Detect which cell encompasses the target text, then output its (X, Y) center coordinate. 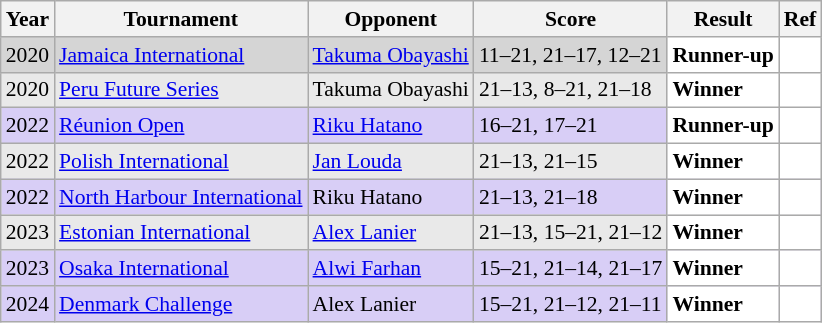
11–21, 21–17, 12–21 (571, 55)
North Harbour International (181, 197)
Polish International (181, 162)
21–13, 21–15 (571, 162)
Estonian International (181, 233)
21–13, 21–18 (571, 197)
Tournament (181, 19)
Denmark Challenge (181, 304)
21–13, 15–21, 21–12 (571, 233)
15–21, 21–14, 21–17 (571, 269)
Result (722, 19)
Ref (800, 19)
Score (571, 19)
21–13, 8–21, 21–18 (571, 90)
Jamaica International (181, 55)
Peru Future Series (181, 90)
Jan Louda (391, 162)
Réunion Open (181, 126)
Year (28, 19)
16–21, 17–21 (571, 126)
15–21, 21–12, 21–11 (571, 304)
2024 (28, 304)
Opponent (391, 19)
Osaka International (181, 269)
Alwi Farhan (391, 269)
